Search for the cell housing the specified text and yield its [x, y] center coordinate. 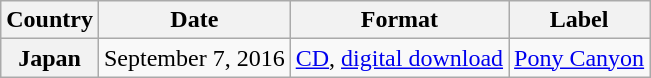
CD, digital download [399, 58]
September 7, 2016 [194, 58]
Date [194, 20]
Format [399, 20]
Pony Canyon [580, 58]
Label [580, 20]
Japan [50, 58]
Country [50, 20]
